Capture the cell that displays the provided text and extract its [X, Y] central coordinate. 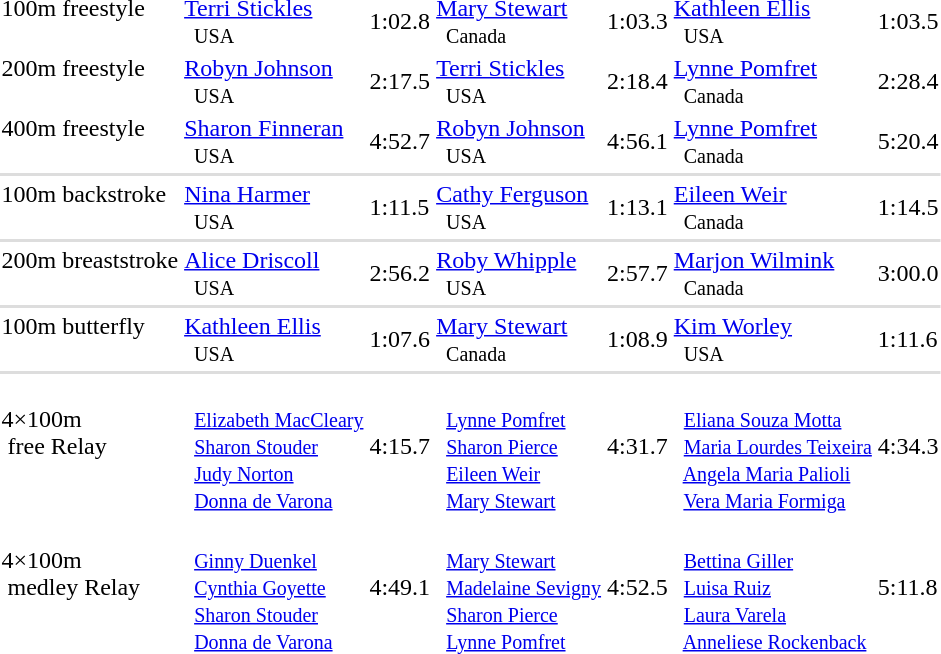
Eliana Souza Motta Maria Lourdes Teixeira Angela Maria Palioli Vera Maria Formiga [772, 446]
1:08.9 [638, 340]
1:11.6 [908, 340]
Marjon Wilmink Canada [772, 274]
Kathleen Ellis USA [274, 340]
2:18.4 [638, 82]
4:15.7 [400, 446]
Sharon Finneran USA [274, 142]
2:57.7 [638, 274]
4:52.7 [400, 142]
Nina Harmer USA [274, 208]
1:07.6 [400, 340]
Lynne Pomfret Sharon Pierce Eileen Weir Mary Stewart [519, 446]
2:28.4 [908, 82]
4:34.3 [908, 446]
400m freestyle [90, 142]
1:11.5 [400, 208]
Alice Driscoll USA [274, 274]
4:31.7 [638, 446]
Mary Stewart Canada [519, 340]
Roby Whipple USA [519, 274]
2:56.2 [400, 274]
4:56.1 [638, 142]
200m breaststroke [90, 274]
Terri Stickles USA [519, 82]
Eileen Weir Canada [772, 208]
1:14.5 [908, 208]
3:00.0 [908, 274]
1:13.1 [638, 208]
100m butterfly [90, 340]
200m freestyle [90, 82]
Elizabeth MacCleary Sharon Stouder Judy Norton Donna de Varona [274, 446]
2:17.5 [400, 82]
100m backstroke [90, 208]
4×100m free Relay [90, 446]
Kim Worley USA [772, 340]
5:20.4 [908, 142]
Cathy Ferguson USA [519, 208]
